Locate the cell with the specified text and output its [x, y] center coordinate. 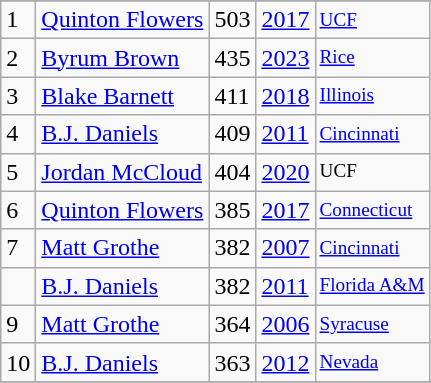
2006 [286, 324]
2012 [286, 362]
6 [18, 210]
2018 [286, 96]
364 [232, 324]
3 [18, 96]
Blake Barnett [122, 96]
363 [232, 362]
Rice [372, 58]
Syracuse [372, 324]
2023 [286, 58]
Illinois [372, 96]
Byrum Brown [122, 58]
Connecticut [372, 210]
10 [18, 362]
5 [18, 172]
7 [18, 248]
385 [232, 210]
2 [18, 58]
Jordan McCloud [122, 172]
404 [232, 172]
9 [18, 324]
Nevada [372, 362]
411 [232, 96]
2007 [286, 248]
409 [232, 134]
1 [18, 20]
Florida A&M [372, 286]
503 [232, 20]
4 [18, 134]
2020 [286, 172]
435 [232, 58]
